From the cell containing the given text, extract its center point as (X, Y) coordinate. 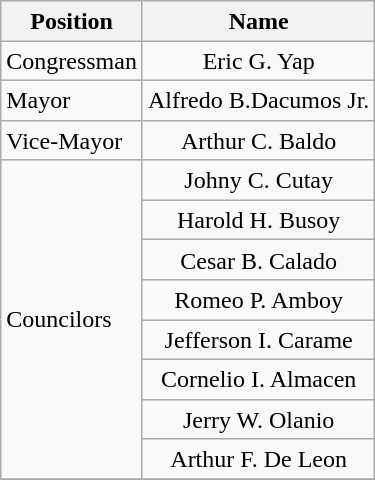
Congressman (72, 61)
Eric G. Yap (258, 61)
Jerry W. Olanio (258, 419)
Cornelio I. Almacen (258, 379)
Position (72, 21)
Johny C. Cutay (258, 180)
Harold H. Busoy (258, 220)
Romeo P. Amboy (258, 300)
Cesar B. Calado (258, 260)
Councilors (72, 320)
Arthur C. Baldo (258, 140)
Name (258, 21)
Arthur F. De Leon (258, 459)
Vice-Mayor (72, 140)
Mayor (72, 100)
Alfredo B.Dacumos Jr. (258, 100)
Jefferson I. Carame (258, 340)
